Return [X, Y] of the center of cell containing provided text 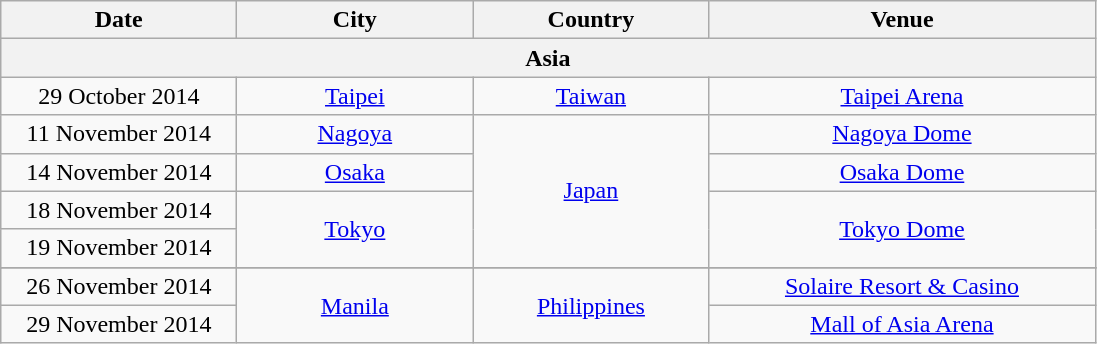
Taiwan [591, 96]
Taipei [355, 96]
26 November 2014 [119, 286]
Philippines [591, 305]
11 November 2014 [119, 134]
Japan [591, 191]
Tokyo Dome [902, 229]
Tokyo [355, 229]
18 November 2014 [119, 210]
City [355, 20]
Nagoya Dome [902, 134]
Solaire Resort & Casino [902, 286]
19 November 2014 [119, 248]
Taipei Arena [902, 96]
Manila [355, 305]
Osaka [355, 172]
Asia [548, 58]
Nagoya [355, 134]
Date [119, 20]
14 November 2014 [119, 172]
Venue [902, 20]
Mall of Asia Arena [902, 324]
Country [591, 20]
29 November 2014 [119, 324]
Osaka Dome [902, 172]
29 October 2014 [119, 96]
